Pinpoint the cell where the given text exists, returning its (x, y) midpoint coordinate. 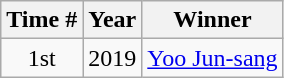
Yoo Jun-sang (212, 58)
2019 (112, 58)
1st (42, 58)
Winner (212, 20)
Year (112, 20)
Time # (42, 20)
